Return (x, y) of the center of cell containing provided text 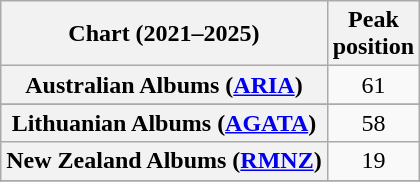
Australian Albums (ARIA) (164, 85)
Chart (2021–2025) (164, 34)
New Zealand Albums (RMNZ) (164, 161)
58 (373, 123)
19 (373, 161)
61 (373, 85)
Lithuanian Albums (AGATA) (164, 123)
Peakposition (373, 34)
